Capture the cell that displays the provided text and extract its (x, y) central coordinate. 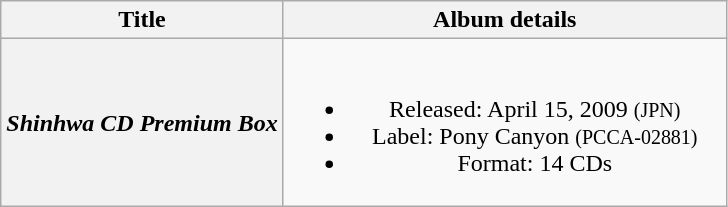
Title (142, 20)
Album details (504, 20)
Shinhwa CD Premium Box (142, 122)
Released: April 15, 2009 (JPN)Label: Pony Canyon (PCCA-02881)Format: 14 CDs (504, 122)
